Search for the cell housing the specified text and yield its [x, y] center coordinate. 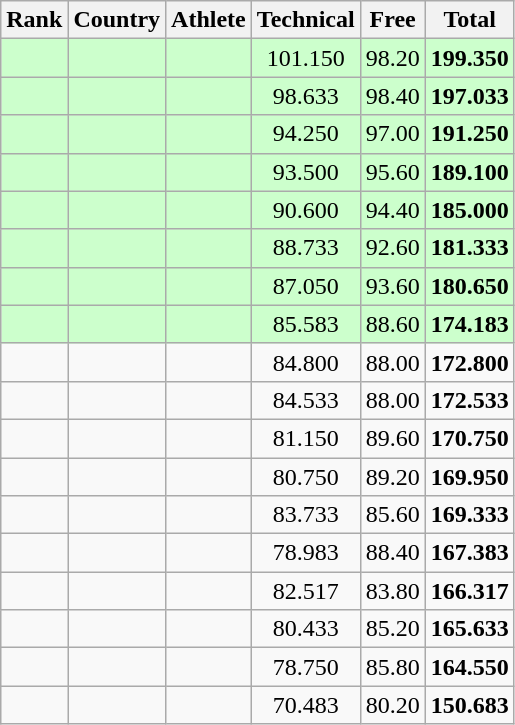
85.80 [392, 667]
83.733 [306, 515]
172.533 [470, 400]
82.517 [306, 591]
167.383 [470, 553]
172.800 [470, 362]
88.60 [392, 324]
90.600 [306, 210]
80.20 [392, 705]
98.633 [306, 96]
92.60 [392, 248]
98.40 [392, 96]
94.250 [306, 134]
94.40 [392, 210]
88.40 [392, 553]
199.350 [470, 58]
181.333 [470, 248]
101.150 [306, 58]
81.150 [306, 438]
70.483 [306, 705]
197.033 [470, 96]
185.000 [470, 210]
84.800 [306, 362]
169.950 [470, 477]
Rank [34, 20]
Technical [306, 20]
164.550 [470, 667]
Total [470, 20]
85.583 [306, 324]
78.750 [306, 667]
78.983 [306, 553]
Country [117, 20]
Free [392, 20]
Athlete [209, 20]
95.60 [392, 172]
80.433 [306, 629]
85.60 [392, 515]
165.633 [470, 629]
93.500 [306, 172]
189.100 [470, 172]
166.317 [470, 591]
87.050 [306, 286]
97.00 [392, 134]
83.80 [392, 591]
88.733 [306, 248]
98.20 [392, 58]
150.683 [470, 705]
84.533 [306, 400]
80.750 [306, 477]
169.333 [470, 515]
89.20 [392, 477]
93.60 [392, 286]
191.250 [470, 134]
89.60 [392, 438]
85.20 [392, 629]
174.183 [470, 324]
170.750 [470, 438]
180.650 [470, 286]
